Determine the (x, y) coordinate at the center of the cell enclosing the given text.  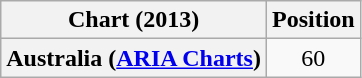
60 (313, 58)
Chart (2013) (134, 20)
Position (313, 20)
Australia (ARIA Charts) (134, 58)
